Pinpoint the cell where the given text exists, returning its [X, Y] midpoint coordinate. 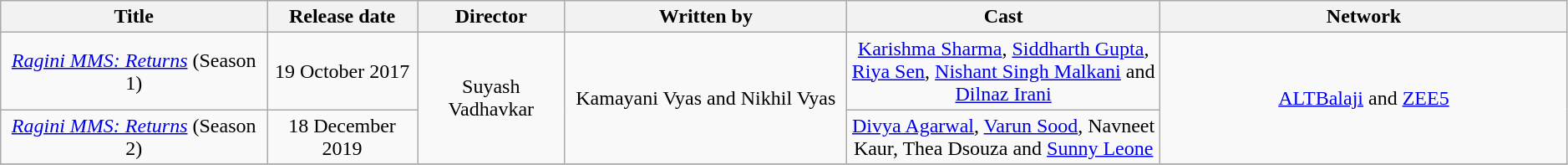
Ragini MMS: Returns (Season 2) [134, 137]
Director [491, 17]
ALTBalaji and ZEE5 [1364, 99]
19 October 2017 [343, 71]
Suyash Vadhavkar [491, 99]
18 December 2019 [343, 137]
Karishma Sharma, Siddharth Gupta, Riya Sen, Nishant Singh Malkani and Dilnaz Irani [1004, 71]
Written by [706, 17]
Release date [343, 17]
Kamayani Vyas and Nikhil Vyas [706, 99]
Divya Agarwal, Varun Sood, Navneet Kaur, Thea Dsouza and Sunny Leone [1004, 137]
Title [134, 17]
Network [1364, 17]
Ragini MMS: Returns (Season 1) [134, 71]
Cast [1004, 17]
